Detect which cell encompasses the target text, then output its [x, y] center coordinate. 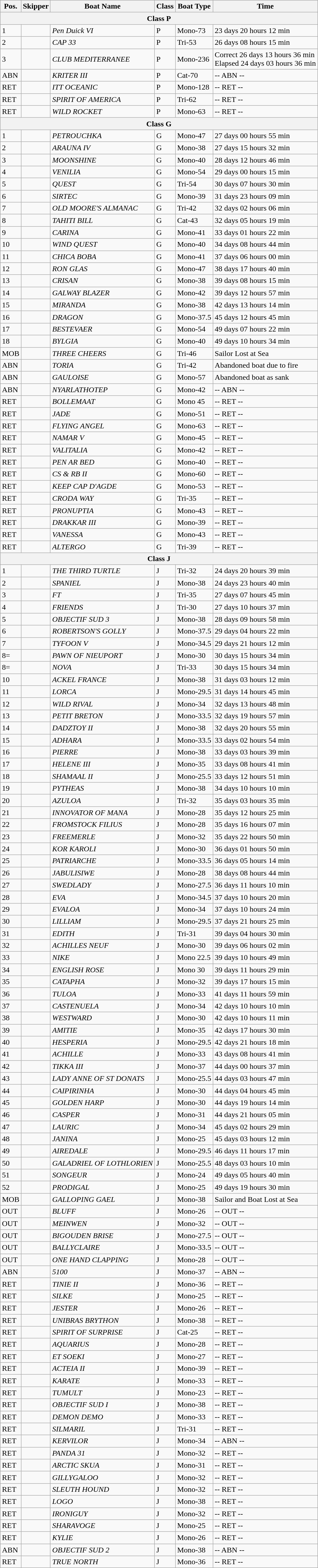
KYLIE [103, 1538]
Sailor and Boat Lost at Sea [265, 1199]
GALADRIEL OF LOTHLORIEN [103, 1163]
42 days 17 hours 30 min [265, 1030]
36 days 01 hours 50 min [265, 849]
39 days 12 hours 57 min [265, 293]
PIERRE [103, 752]
42 days 10 hours 11 min [265, 1018]
24 days 20 hours 39 min [265, 571]
LORCA [103, 692]
30 days 07 hours 30 min [265, 184]
23 [11, 837]
46 [11, 1115]
45 days 02 hours 29 min [265, 1127]
GAULOISE [103, 378]
51 [11, 1175]
Tri-46 [194, 353]
OLD MOORE'S ALMANAC [103, 208]
OBJECTIF SUD 2 [103, 1550]
SIRTEC [103, 196]
Tri-30 [194, 607]
AZULOA [103, 801]
AIREDALE [103, 1151]
32 days 02 hours 06 min [265, 208]
QUEST [103, 184]
48 [11, 1139]
31 days 14 hours 45 min [265, 692]
38 days 17 hours 40 min [265, 269]
GALLOPING GAEL [103, 1199]
31 days 03 hours 12 min [265, 680]
33 days 01 hours 22 min [265, 232]
26 [11, 873]
KARATE [103, 1381]
Tri-54 [194, 184]
45 days 03 hours 12 min [265, 1139]
Class G [159, 124]
19 [11, 788]
TULOA [103, 994]
45 days 12 hours 45 min [265, 317]
39 days 08 hours 15 min [265, 281]
ET SOEKI [103, 1357]
Mono-60 [194, 474]
Class [165, 6]
EVALOA [103, 909]
34 days 08 hours 44 min [265, 245]
Mono-128 [194, 87]
THE THIRD TURTLE [103, 571]
TRUE NORTH [103, 1562]
TINIE II [103, 1284]
44 days 21 hours 05 min [265, 1115]
ITT OCEANIC [103, 87]
PETIT BRETON [103, 716]
JABULISIWE [103, 873]
TIKKA III [103, 1066]
BESTEVAER [103, 329]
DADZTOY II [103, 728]
DEMON DEMO [103, 1417]
FLYING ANGEL [103, 426]
33 [11, 958]
27 days 10 hours 37 min [265, 607]
KEEP CAP D'AGDE [103, 486]
27 days 15 hours 32 min [265, 148]
CAIPIRINHA [103, 1090]
Abandoned boat as sank [265, 378]
34 days 10 hours 10 min [265, 788]
ARAUNA IV [103, 148]
PAWN OF NIEUPORT [103, 655]
42 days 13 hours 14 min [265, 305]
ACHILLES NEUF [103, 946]
Mono-27 [194, 1357]
Mono 45 [194, 402]
CARINA [103, 232]
24 days 23 hours 40 min [265, 583]
TAHITI BILL [103, 220]
FRIENDS [103, 607]
32 days 20 hours 55 min [265, 728]
CLUB MEDITERRANEE [103, 59]
Abandoned boat due to fire [265, 365]
35 days 12 hours 25 min [265, 813]
EDITH [103, 933]
48 days 03 hours 10 min [265, 1163]
52 [11, 1187]
Mono-73 [194, 30]
ACKEL FRANCE [103, 680]
40 [11, 1042]
BALLYCLAIRE [103, 1248]
ACHILLE [103, 1054]
27 [11, 885]
MOONSHINE [103, 160]
42 days 21 hours 18 min [265, 1042]
SILKE [103, 1296]
44 days 00 hours 37 min [265, 1066]
Pos. [11, 6]
Mono-45 [194, 438]
PANDA 31 [103, 1453]
36 days 11 hours 10 min [265, 885]
22 [11, 825]
NYARLATHOTEP [103, 390]
37 [11, 1006]
46 days 11 hours 17 min [265, 1151]
PATRIARCHE [103, 861]
DRAGON [103, 317]
ROBERTSON'S GOLLY [103, 631]
SPANIEL [103, 583]
Mono-236 [194, 59]
FROMSTOCK FILIUS [103, 825]
Boat Name [103, 6]
44 days 04 hours 45 min [265, 1090]
Mono-51 [194, 414]
31 [11, 933]
Cat-25 [194, 1332]
VALITALIA [103, 450]
35 days 22 hours 50 min [265, 837]
PRODIGAL [103, 1187]
39 days 11 hours 29 min [265, 970]
TYFOON V [103, 643]
DRAKKAR III [103, 522]
Tri-53 [194, 43]
SHARAVOGE [103, 1526]
KOR KAROLI [103, 849]
43 [11, 1078]
39 [11, 1030]
RON GLAS [103, 269]
Class P [159, 18]
9 [11, 232]
37 days 10 hours 24 min [265, 909]
32 days 13 hours 48 min [265, 704]
CS & RB II [103, 474]
Class J [159, 559]
CRISAN [103, 281]
MIRANDA [103, 305]
GALWAY BLAZER [103, 293]
39 days 06 hours 02 min [265, 946]
CASPER [103, 1115]
GILLYGALOO [103, 1477]
NAMAR V [103, 438]
29 days 21 hours 12 min [265, 643]
27 days 07 hours 45 min [265, 595]
37 days 06 hours 00 min [265, 257]
43 days 08 hours 41 min [265, 1054]
38 [11, 1018]
JADE [103, 414]
GOLDEN HARP [103, 1102]
42 [11, 1066]
PETROUCHKA [103, 136]
CATAPHA [103, 982]
SWEDLADY [103, 885]
Skipper [36, 6]
SONGEUR [103, 1175]
Sailor Lost at Sea [265, 353]
37 days 21 hours 25 min [265, 921]
32 days 19 hours 57 min [265, 716]
Tri-62 [194, 99]
SPIRIT OF AMERICA [103, 99]
33 days 02 hours 54 min [265, 740]
NIKE [103, 958]
29 [11, 909]
39 days 17 hours 15 min [265, 982]
ARCTIC SKUA [103, 1465]
28 days 09 hours 58 min [265, 619]
BIGOUDEN BRISE [103, 1236]
26 days 08 hours 15 min [265, 43]
32 days 05 hours 19 min [265, 220]
30 [11, 921]
LAURIC [103, 1127]
28 days 12 hours 46 min [265, 160]
33 days 08 hours 41 min [265, 764]
50 [11, 1163]
45 [11, 1102]
44 days 03 hours 47 min [265, 1078]
Time [265, 6]
35 days 16 hours 07 min [265, 825]
49 days 19 hours 30 min [265, 1187]
Mono 22.5 [194, 958]
SILMARIL [103, 1429]
WIND QUEST [103, 245]
36 days 05 hours 14 min [265, 861]
ADHARA [103, 740]
FREEMERLE [103, 837]
VENILIA [103, 172]
35 days 03 hours 35 min [265, 801]
47 [11, 1127]
44 days 19 hours 14 min [265, 1102]
24 [11, 849]
Cat-43 [194, 220]
49 days 10 hours 34 min [265, 341]
JANINA [103, 1139]
WESTWARD [103, 1018]
41 [11, 1054]
44 [11, 1090]
23 days 20 hours 12 min [265, 30]
PYTHEAS [103, 788]
EVA [103, 897]
UNIBRAS BRYTHON [103, 1320]
INNOVATOR OF MANA [103, 813]
39 days 10 hours 49 min [265, 958]
21 [11, 813]
32 [11, 946]
37 days 10 hours 20 min [265, 897]
35 [11, 982]
PRONUPTIA [103, 510]
33 days 03 hours 39 min [265, 752]
HESPERIA [103, 1042]
8 [11, 220]
OBJECTIF SUD 3 [103, 619]
42 days 10 hours 10 min [265, 1006]
IRONIGUY [103, 1514]
29 days 00 hours 15 min [265, 172]
38 days 08 hours 44 min [265, 873]
CRODA WAY [103, 498]
PEN AR BED [103, 462]
Mono 30 [194, 970]
LADY ANNE OF ST DONATS [103, 1078]
MEINWEN [103, 1223]
JESTER [103, 1308]
HELENE III [103, 764]
29 days 04 hours 22 min [265, 631]
LILLIAM [103, 921]
SHAMAAL II [103, 776]
KRITER III [103, 75]
WILD RIVAL [103, 704]
5100 [103, 1272]
Mono-23 [194, 1393]
VANESSA [103, 534]
WILD ROCKET [103, 111]
NOVA [103, 667]
KERVILOR [103, 1441]
LOGO [103, 1501]
Tri-39 [194, 546]
ACTEIA II [103, 1369]
CASTENUELA [103, 1006]
ENGLISH ROSE [103, 970]
Boat Type [194, 6]
Mono-24 [194, 1175]
Mono-53 [194, 486]
TORIA [103, 365]
25 [11, 861]
Tri-33 [194, 667]
TUMULT [103, 1393]
33 days 12 hours 51 min [265, 776]
CAP 33 [103, 43]
FT [103, 595]
AMITIE [103, 1030]
31 days 23 hours 09 min [265, 196]
49 [11, 1151]
20 [11, 801]
BLUFF [103, 1211]
28 [11, 897]
AQUARIUS [103, 1344]
39 days 04 hours 30 min [265, 933]
OBJECTIF SUD I [103, 1405]
49 days 05 hours 40 min [265, 1175]
ALTERGO [103, 546]
41 days 11 hours 59 min [265, 994]
THREE CHEERS [103, 353]
BYLGIA [103, 341]
36 [11, 994]
34 [11, 970]
CHICA BOBA [103, 257]
BOLLEMAAT [103, 402]
ONE HAND CLAPPING [103, 1260]
SPIRIT OF SURPRISE [103, 1332]
Pen Duick VI [103, 30]
Correct 26 days 13 hours 36 minElapsed 24 days 03 hours 36 min [265, 59]
SLEUTH HOUND [103, 1489]
27 days 00 hours 55 min [265, 136]
Cat-70 [194, 75]
49 days 07 hours 22 min [265, 329]
Mono-57 [194, 378]
